From the cell containing the given text, extract its center point as (X, Y) coordinate. 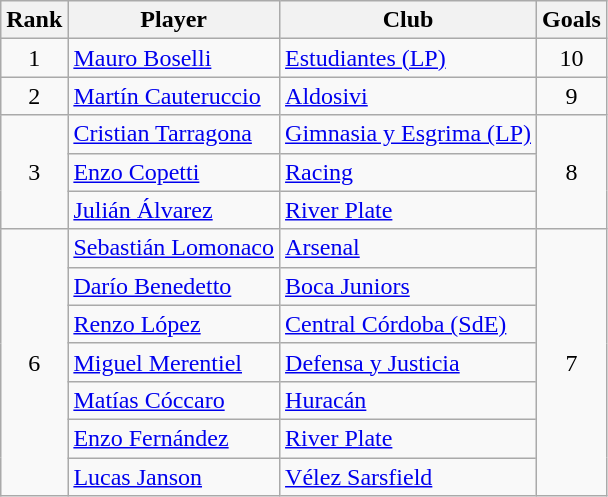
Enzo Copetti (174, 172)
9 (572, 96)
Miguel Merentiel (174, 362)
3 (34, 172)
Aldosivi (408, 96)
Arsenal (408, 248)
2 (34, 96)
Cristian Tarragona (174, 134)
Julián Álvarez (174, 210)
7 (572, 362)
Estudiantes (LP) (408, 58)
Rank (34, 20)
Central Córdoba (SdE) (408, 324)
Enzo Fernández (174, 438)
Gimnasia y Esgrima (LP) (408, 134)
Darío Benedetto (174, 286)
Racing (408, 172)
8 (572, 172)
10 (572, 58)
Matías Cóccaro (174, 400)
Martín Cauteruccio (174, 96)
Vélez Sarsfield (408, 477)
Huracán (408, 400)
Goals (572, 20)
Player (174, 20)
Club (408, 20)
6 (34, 362)
Defensa y Justicia (408, 362)
Mauro Boselli (174, 58)
Lucas Janson (174, 477)
Sebastián Lomonaco (174, 248)
Boca Juniors (408, 286)
Renzo López (174, 324)
1 (34, 58)
